Extract the (x, y) coordinate from the center of the cell holding the provided text.  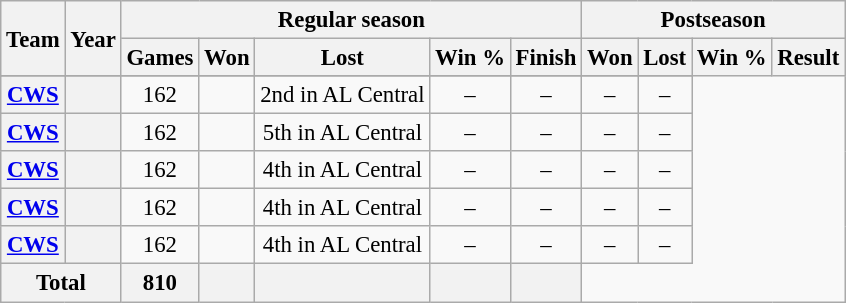
2nd in AL Central (342, 95)
5th in AL Central (342, 133)
Regular season (352, 20)
Postseason (714, 20)
Games (160, 58)
Finish (546, 58)
810 (160, 283)
Year (93, 38)
Total (61, 283)
Result (808, 58)
Team (33, 38)
